Capture the cell that displays the provided text and extract its (X, Y) central coordinate. 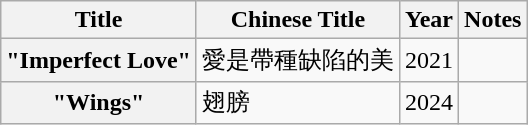
"Imperfect Love" (99, 60)
翅膀 (298, 102)
"Wings" (99, 102)
Year (428, 20)
2024 (428, 102)
2021 (428, 60)
Notes (493, 20)
Chinese Title (298, 20)
Title (99, 20)
愛是帶種缺陷的美 (298, 60)
